Return the [X, Y] coordinate for the center point of the cell that contains the specified text.  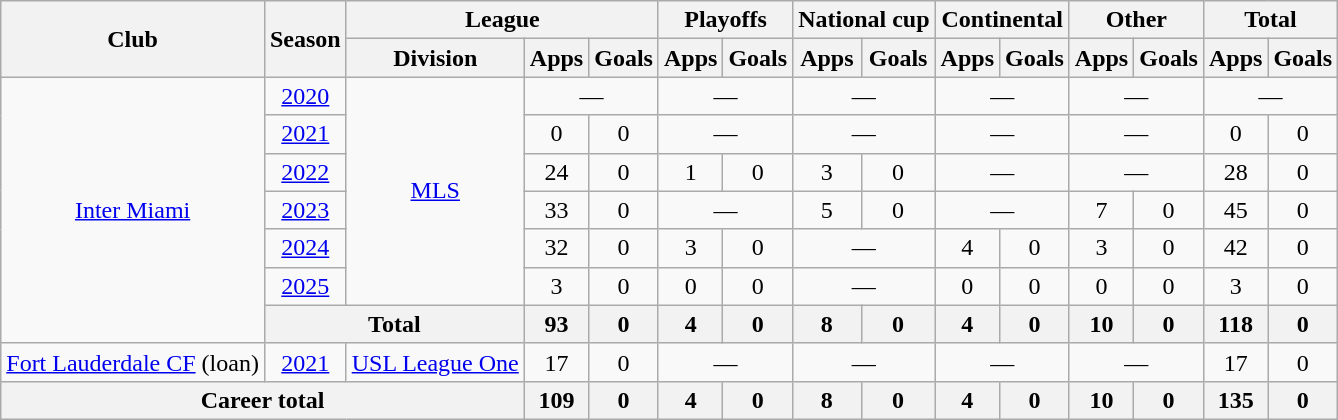
Inter Miami [133, 210]
2022 [305, 172]
2023 [305, 210]
Other [1136, 20]
National cup [864, 20]
5 [827, 210]
Club [133, 39]
45 [1235, 210]
1 [690, 172]
109 [556, 400]
7 [1101, 210]
Fort Lauderdale CF (loan) [133, 362]
League [502, 20]
2024 [305, 248]
USL League One [435, 362]
Career total [263, 400]
118 [1235, 324]
Continental [1002, 20]
Playoffs [725, 20]
135 [1235, 400]
42 [1235, 248]
28 [1235, 172]
Season [305, 39]
93 [556, 324]
Division [435, 58]
33 [556, 210]
2020 [305, 96]
24 [556, 172]
MLS [435, 191]
32 [556, 248]
2025 [305, 286]
